Capture the cell that displays the provided text and extract its [x, y] central coordinate. 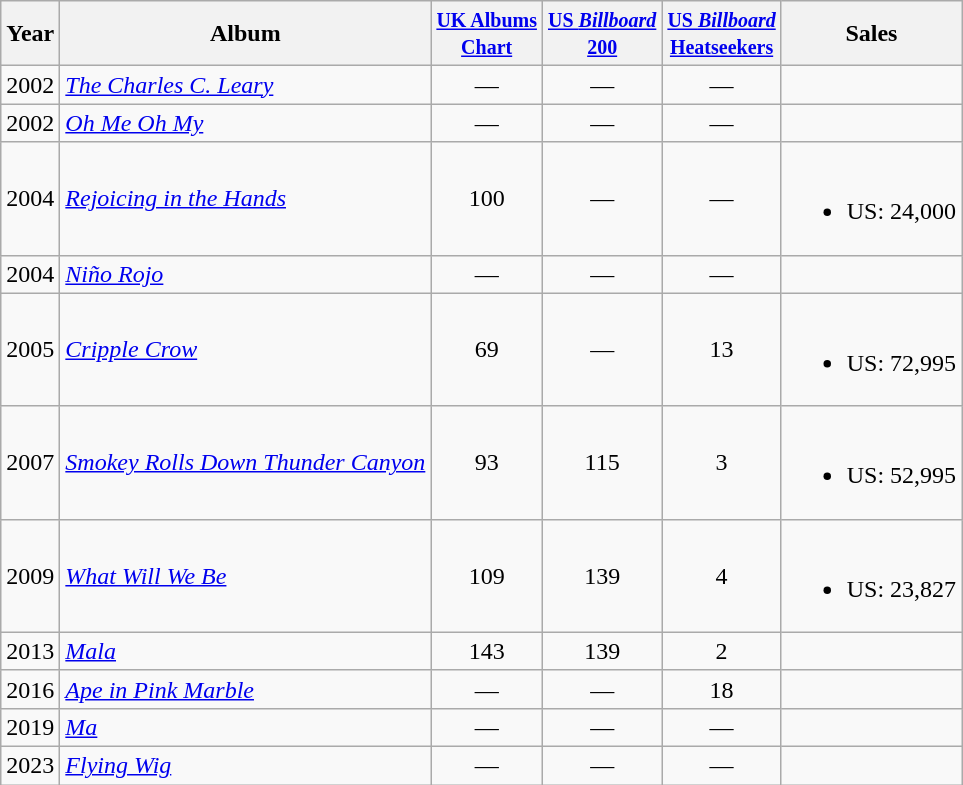
3 [722, 462]
US: 52,995 [871, 462]
Ape in Pink Marble [246, 689]
Rejoicing in the Hands [246, 198]
US: 24,000 [871, 198]
What Will We Be [246, 576]
18 [722, 689]
2007 [30, 462]
109 [487, 576]
2013 [30, 651]
Ma [246, 727]
Flying Wig [246, 765]
2005 [30, 350]
13 [722, 350]
Smokey Rolls Down Thunder Canyon [246, 462]
2016 [30, 689]
69 [487, 350]
Year [30, 34]
2009 [30, 576]
Album [246, 34]
2 [722, 651]
100 [487, 198]
US: 23,827 [871, 576]
Sales [871, 34]
The Charles C. Leary [246, 85]
Mala [246, 651]
UK Albums Chart [487, 34]
115 [602, 462]
2023 [30, 765]
Cripple Crow [246, 350]
4 [722, 576]
2019 [30, 727]
US Billboard 200 [602, 34]
93 [487, 462]
143 [487, 651]
Niño Rojo [246, 274]
US: 72,995 [871, 350]
Oh Me Oh My [246, 123]
US Billboard Heatseekers [722, 34]
